Provide the [x, y] coordinate of the cell's center where the given text is located.  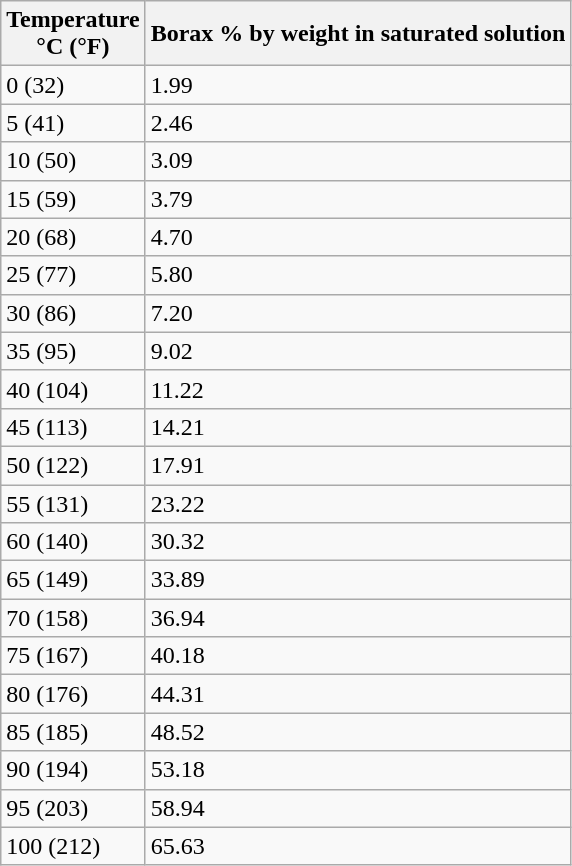
9.02 [358, 351]
10 (50) [73, 161]
85 (185) [73, 732]
30 (86) [73, 313]
40.18 [358, 656]
75 (167) [73, 656]
65 (149) [73, 580]
90 (194) [73, 770]
53.18 [358, 770]
30.32 [358, 542]
44.31 [358, 694]
11.22 [358, 389]
3.09 [358, 161]
7.20 [358, 313]
2.46 [358, 123]
3.79 [358, 199]
80 (176) [73, 694]
20 (68) [73, 237]
17.91 [358, 465]
Borax % by weight in saturated solution [358, 34]
36.94 [358, 618]
45 (113) [73, 427]
58.94 [358, 808]
25 (77) [73, 275]
Temperature°C (°F) [73, 34]
55 (131) [73, 503]
65.63 [358, 846]
70 (158) [73, 618]
23.22 [358, 503]
0 (32) [73, 85]
5.80 [358, 275]
35 (95) [73, 351]
1.99 [358, 85]
60 (140) [73, 542]
48.52 [358, 732]
14.21 [358, 427]
95 (203) [73, 808]
15 (59) [73, 199]
5 (41) [73, 123]
33.89 [358, 580]
100 (212) [73, 846]
40 (104) [73, 389]
50 (122) [73, 465]
4.70 [358, 237]
